For the text-containing cell, return its midpoint in (x, y) coordinate format. 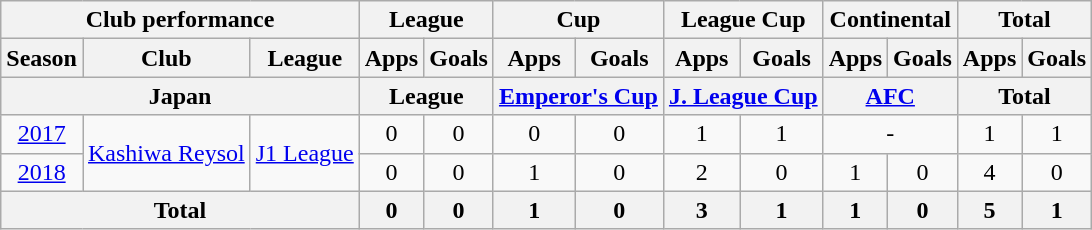
Emperor's Cup (578, 96)
AFC (890, 96)
J1 League (304, 153)
Season (42, 58)
Club (166, 58)
2017 (42, 134)
Club performance (180, 20)
2 (702, 172)
2018 (42, 172)
J. League Cup (743, 96)
Kashiwa Reysol (166, 153)
Cup (578, 20)
- (890, 134)
4 (989, 172)
3 (702, 210)
Japan (180, 96)
5 (989, 210)
League Cup (743, 20)
Continental (890, 20)
